Locate the cell with the specified text and output its (X, Y) center coordinate. 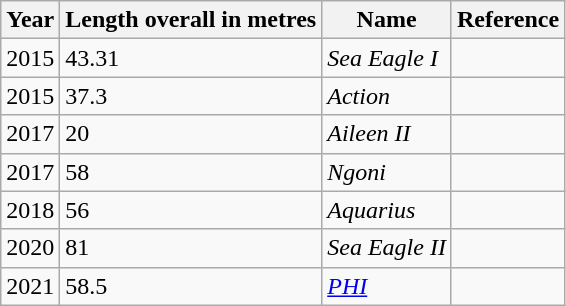
56 (191, 210)
2018 (30, 210)
Reference (508, 20)
58 (191, 172)
Action (387, 96)
Aileen II (387, 134)
Aquarius (387, 210)
Sea Eagle I (387, 58)
PHI (387, 286)
81 (191, 248)
Name (387, 20)
Length overall in metres (191, 20)
37.3 (191, 96)
2020 (30, 248)
58.5 (191, 286)
2021 (30, 286)
43.31 (191, 58)
20 (191, 134)
Sea Eagle II (387, 248)
Ngoni (387, 172)
Year (30, 20)
